Pinpoint the cell where the given text exists, returning its (x, y) midpoint coordinate. 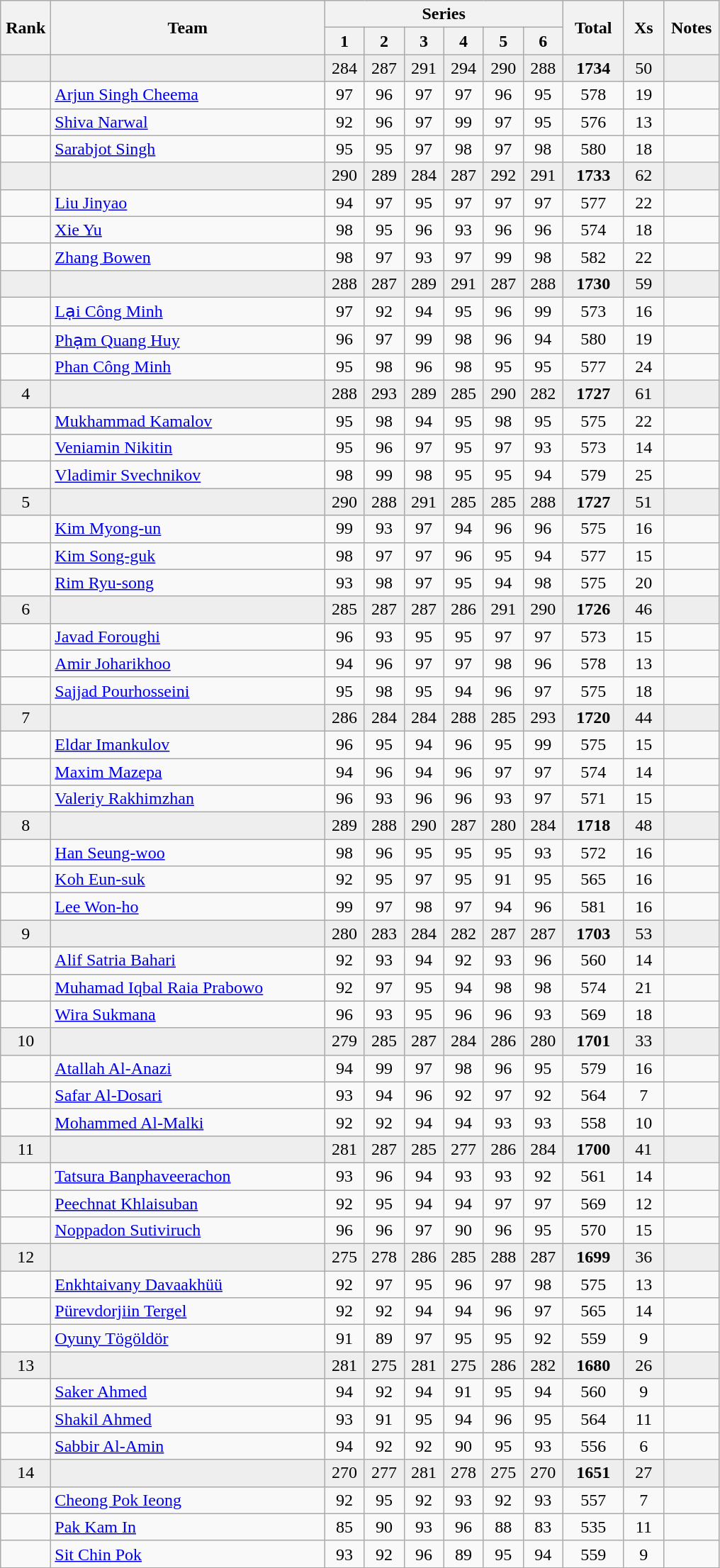
50 (643, 68)
Noppadon Sutiviruch (188, 1231)
Sabbir Al-Amin (188, 1446)
44 (643, 717)
27 (643, 1473)
Amir Joharikhoo (188, 663)
1718 (593, 826)
Kim Song-guk (188, 556)
535 (593, 1527)
1734 (593, 68)
Team (188, 28)
Atallah Al-Anazi (188, 1068)
Liu Jinyao (188, 203)
Eldar Imankulov (188, 744)
Zhang Bowen (188, 257)
Cheong Pok Ieong (188, 1500)
556 (593, 1446)
283 (384, 934)
Alif Satria Bahari (188, 961)
Xie Yu (188, 230)
Notes (692, 28)
Xs (643, 28)
576 (593, 122)
3 (424, 41)
Total (593, 28)
557 (593, 1500)
Javad Foroughi (188, 637)
46 (643, 610)
581 (593, 907)
1720 (593, 717)
21 (643, 987)
1 (344, 41)
Series (444, 14)
Pürevdorjiin Tergel (188, 1311)
59 (643, 284)
558 (593, 1122)
Phan Công Minh (188, 367)
20 (643, 583)
Sarabjot Singh (188, 149)
Koh Eun-suk (188, 880)
1726 (593, 610)
294 (463, 68)
582 (593, 257)
Rim Ryu-song (188, 583)
24 (643, 367)
1680 (593, 1365)
1733 (593, 176)
1730 (593, 284)
Han Seung-woo (188, 853)
Safar Al-Dosari (188, 1095)
570 (593, 1231)
1701 (593, 1041)
Shakil Ahmed (188, 1419)
2 (384, 41)
Sajjad Pourhosseini (188, 690)
48 (643, 826)
561 (593, 1176)
Rank (26, 28)
Peechnat Khlaisuban (188, 1203)
Saker Ahmed (188, 1392)
292 (503, 176)
26 (643, 1365)
Enkhtaivany Davaakhüü (188, 1284)
571 (593, 799)
1699 (593, 1258)
25 (643, 475)
36 (643, 1258)
Valeriy Rakhimzhan (188, 799)
572 (593, 853)
88 (503, 1527)
41 (643, 1149)
Pak Kam In (188, 1527)
51 (643, 502)
Arjun Singh Cheema (188, 95)
Oyuny Tögöldör (188, 1338)
1700 (593, 1149)
Shiva Narwal (188, 122)
Vladimir Svechnikov (188, 475)
Maxim Mazepa (188, 772)
Kim Myong-un (188, 529)
85 (344, 1527)
Tatsura Banphaveerachon (188, 1176)
61 (643, 394)
Sit Chin Pok (188, 1554)
279 (344, 1041)
8 (26, 826)
1651 (593, 1473)
Phạm Quang Huy (188, 340)
Veniamin Nikitin (188, 448)
Muhamad Iqbal Raia Prabowo (188, 987)
Wira Sukmana (188, 1014)
Lại Công Minh (188, 311)
53 (643, 934)
Mukhammad Kamalov (188, 421)
62 (643, 176)
33 (643, 1041)
83 (543, 1527)
Mohammed Al-Malki (188, 1122)
Lee Won-ho (188, 907)
1703 (593, 934)
